For the text-containing cell, return its midpoint in [x, y] coordinate format. 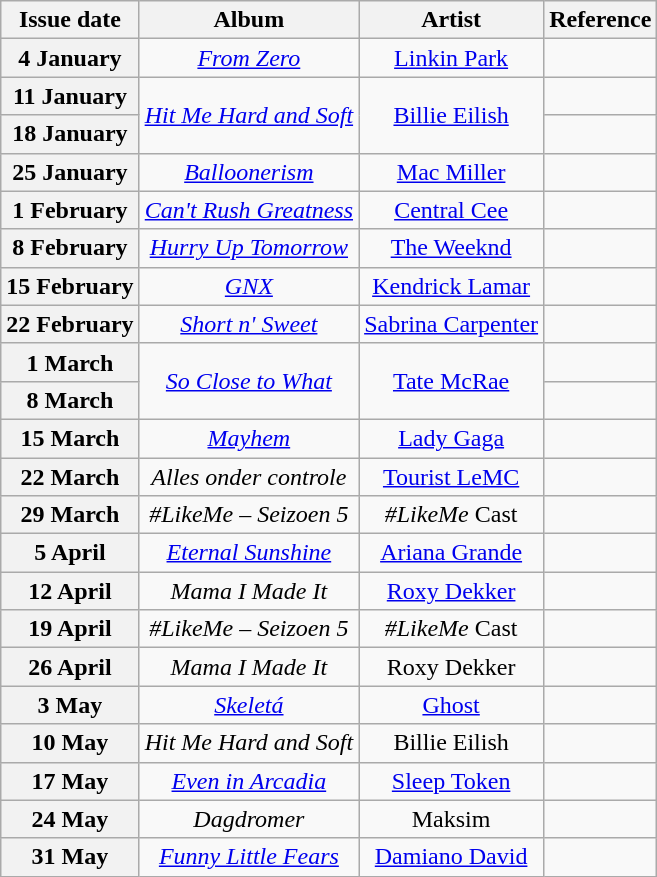
12 April [70, 591]
Album [248, 20]
Issue date [70, 20]
Balloonerism [248, 172]
Alles onder controle [248, 477]
Eternal Sunshine [248, 553]
8 February [70, 248]
Reference [600, 20]
Hurry Up Tomorrow [248, 248]
Sleep Token [452, 781]
25 January [70, 172]
Tourist LeMC [452, 477]
Central Cee [452, 210]
3 May [70, 705]
1 February [70, 210]
1 March [70, 362]
From Zero [248, 58]
22 February [70, 324]
Sabrina Carpenter [452, 324]
Funny Little Fears [248, 857]
Even in Arcadia [248, 781]
So Close to What [248, 381]
Tate McRae [452, 381]
15 March [70, 438]
17 May [70, 781]
4 January [70, 58]
10 May [70, 743]
Dagdromer [248, 819]
8 March [70, 400]
11 January [70, 96]
Mac Miller [452, 172]
5 April [70, 553]
Skeletá [248, 705]
Linkin Park [452, 58]
24 May [70, 819]
Short n' Sweet [248, 324]
29 March [70, 515]
GNX [248, 286]
Can't Rush Greatness [248, 210]
15 February [70, 286]
18 January [70, 134]
Damiano David [452, 857]
Kendrick Lamar [452, 286]
The Weeknd [452, 248]
Ghost [452, 705]
Mayhem [248, 438]
Lady Gaga [452, 438]
Artist [452, 20]
22 March [70, 477]
19 April [70, 629]
26 April [70, 667]
Ariana Grande [452, 553]
Maksim [452, 819]
31 May [70, 857]
